Return the [X, Y] coordinate for the center point of the cell that contains the specified text.  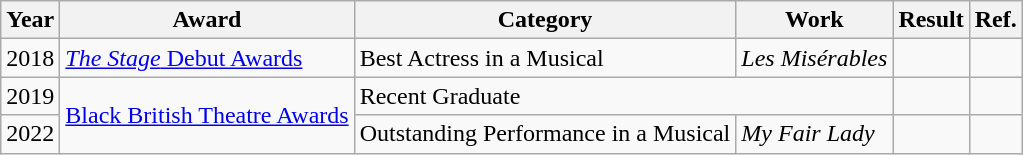
Category [545, 20]
2022 [30, 134]
Black British Theatre Awards [207, 115]
Les Misérables [814, 58]
Outstanding Performance in a Musical [545, 134]
Award [207, 20]
Result [931, 20]
My Fair Lady [814, 134]
The Stage Debut Awards [207, 58]
Recent Graduate [624, 96]
Work [814, 20]
2019 [30, 96]
Best Actress in a Musical [545, 58]
2018 [30, 58]
Year [30, 20]
Ref. [996, 20]
